Search for the cell housing the specified text and yield its [x, y] center coordinate. 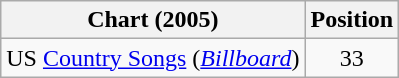
US Country Songs (Billboard) [153, 58]
Chart (2005) [153, 20]
33 [352, 58]
Position [352, 20]
